Locate the cell with the specified text and output its [X, Y] center coordinate. 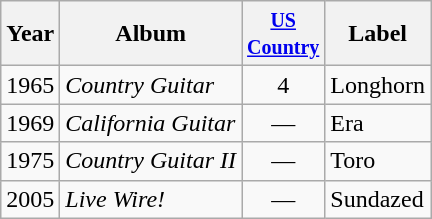
Live Wire! [151, 199]
Album [151, 34]
California Guitar [151, 123]
Longhorn [378, 85]
Country Guitar [151, 85]
Toro [378, 161]
Sundazed [378, 199]
Era [378, 123]
1975 [30, 161]
1965 [30, 85]
1969 [30, 123]
2005 [30, 199]
4 [284, 85]
Country Guitar II [151, 161]
US Country [284, 34]
Year [30, 34]
Label [378, 34]
